Identify which cell holds the provided text, then report its (X, Y) central coordinate. 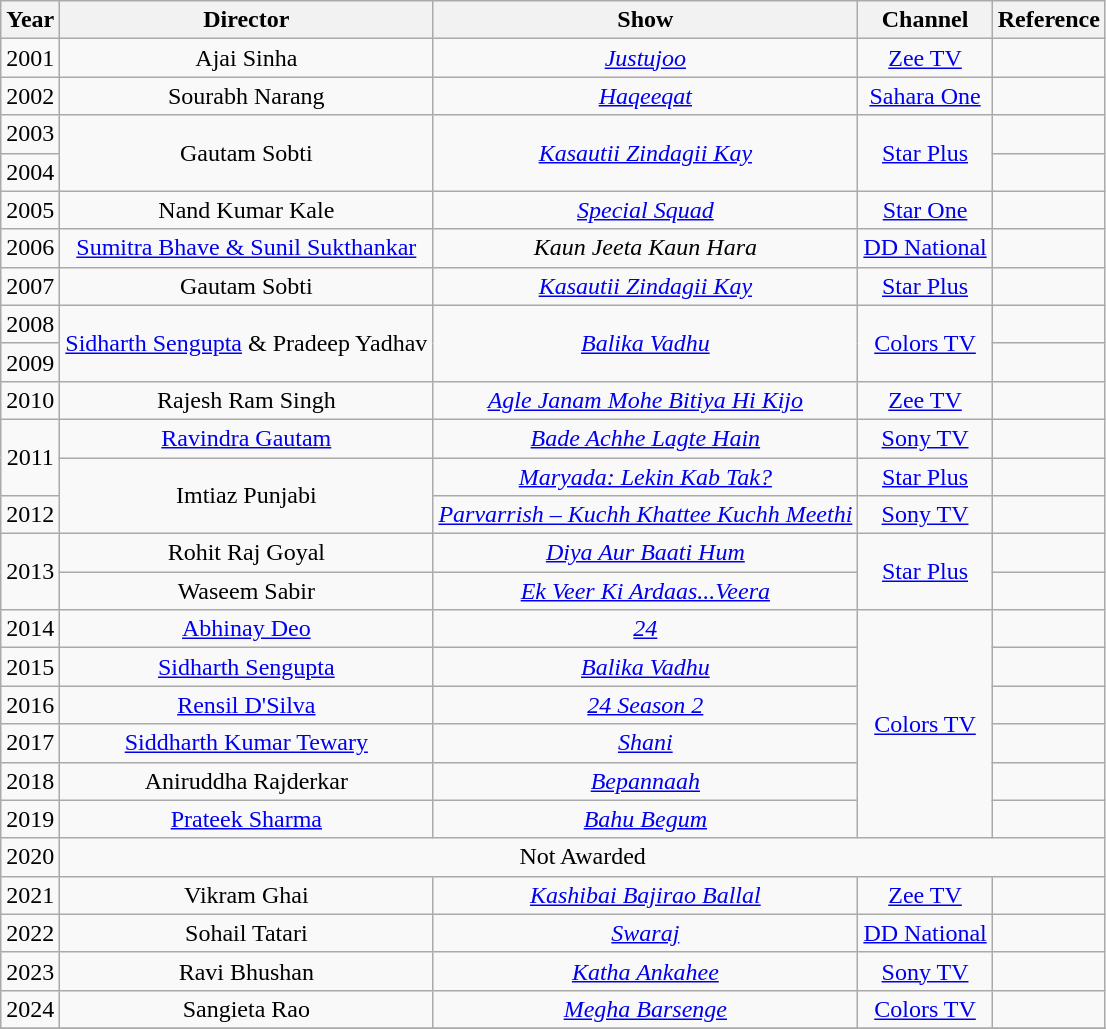
Haqeeqat (646, 96)
2003 (30, 134)
2019 (30, 819)
Kashibai Bajirao Ballal (646, 895)
Megha Barsenge (646, 1009)
2005 (30, 210)
2006 (30, 248)
Ravindra Gautam (246, 438)
Vikram Ghai (246, 895)
Not Awarded (583, 857)
2011 (30, 457)
Year (30, 20)
Nand Kumar Kale (246, 210)
Sohail Tatari (246, 933)
Sangieta Rao (246, 1009)
2016 (30, 705)
Bahu Begum (646, 819)
2009 (30, 362)
Prateek Sharma (246, 819)
Rohit Raj Goyal (246, 553)
2021 (30, 895)
24 Season 2 (646, 705)
Aniruddha Rajderkar (246, 781)
Katha Ankahee (646, 971)
Bade Achhe Lagte Hain (646, 438)
Rajesh Ram Singh (246, 400)
Sourabh Narang (246, 96)
Maryada: Lekin Kab Tak? (646, 477)
Ravi Bhushan (246, 971)
Diya Aur Baati Hum (646, 553)
Justujoo (646, 58)
2001 (30, 58)
24 (646, 629)
Sahara One (925, 96)
2004 (30, 172)
2023 (30, 971)
Director (246, 20)
Reference (1048, 20)
2008 (30, 324)
Imtiaz Punjabi (246, 496)
Swaraj (646, 933)
Channel (925, 20)
2015 (30, 667)
Sidharth Sengupta & Pradeep Yadhav (246, 343)
Sidharth Sengupta (246, 667)
Special Squad (646, 210)
Kaun Jeeta Kaun Hara (646, 248)
2013 (30, 572)
Star One (925, 210)
Sumitra Bhave & Sunil Sukthankar (246, 248)
Siddharth Kumar Tewary (246, 743)
2022 (30, 933)
Agle Janam Mohe Bitiya Hi Kijo (646, 400)
Show (646, 20)
Ek Veer Ki Ardaas...Veera (646, 591)
2010 (30, 400)
2014 (30, 629)
2002 (30, 96)
Rensil D'Silva (246, 705)
Ajai Sinha (246, 58)
2020 (30, 857)
Bepannaah (646, 781)
2024 (30, 1009)
2012 (30, 515)
Parvarrish – Kuchh Khattee Kuchh Meethi (646, 515)
2007 (30, 286)
Shani (646, 743)
2018 (30, 781)
Waseem Sabir (246, 591)
Abhinay Deo (246, 629)
2017 (30, 743)
